Identify which cell holds the provided text, then report its (x, y) central coordinate. 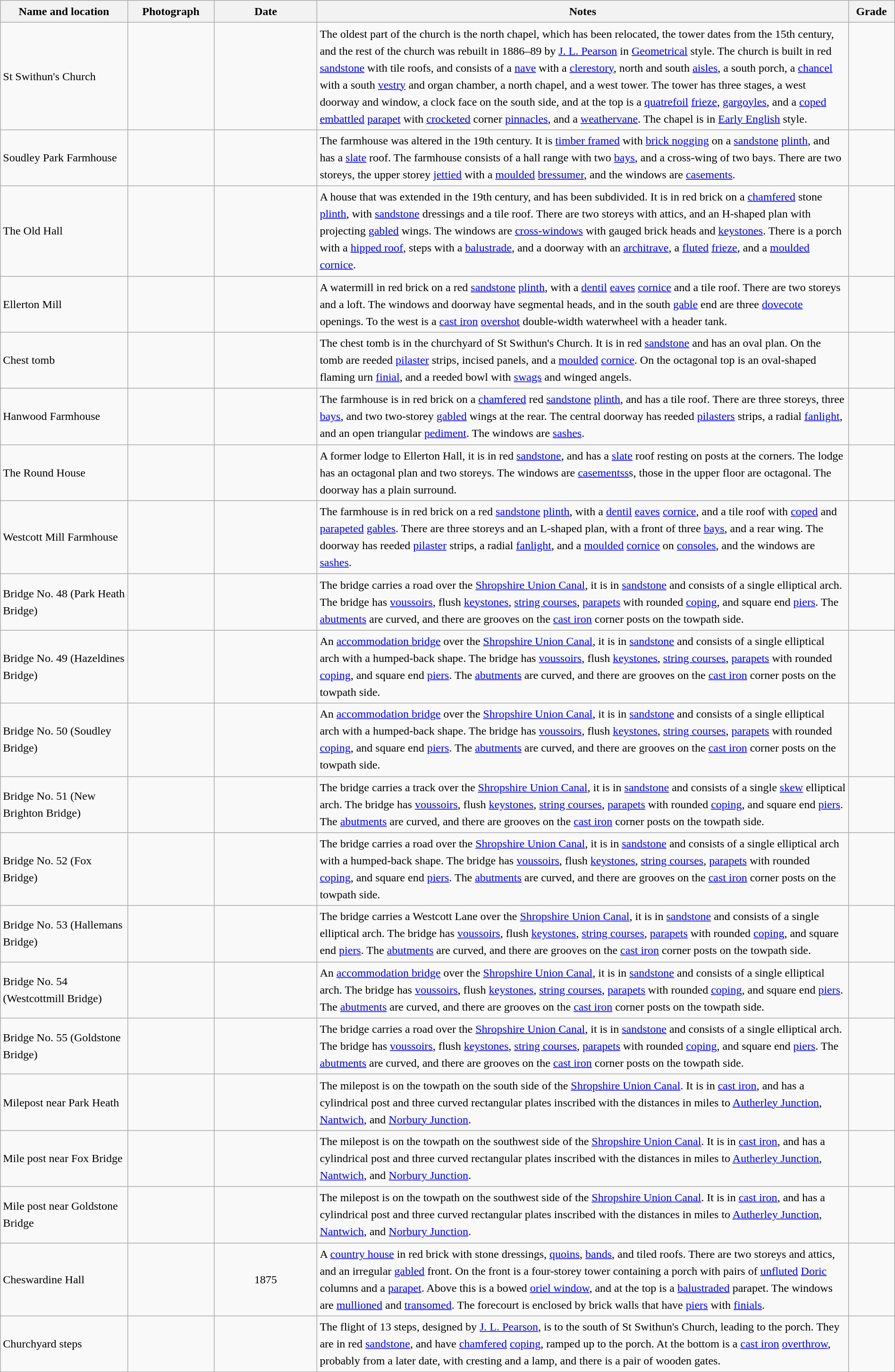
Milepost near Park Heath (64, 1102)
Name and location (64, 11)
Bridge No. 49 (Hazeldines Bridge) (64, 666)
The Round House (64, 473)
Bridge No. 51 (New Brighton Bridge) (64, 805)
Notes (583, 11)
Bridge No. 53 (Hallemans Bridge) (64, 934)
Cheswardine Hall (64, 1280)
The Old Hall (64, 231)
Photograph (171, 11)
Soudley Park Farmhouse (64, 158)
Hanwood Farmhouse (64, 416)
Bridge No. 52 (Fox Bridge) (64, 869)
Bridge No. 55 (Goldstone Bridge) (64, 1046)
Churchyard steps (64, 1344)
Bridge No. 54 (Westcottmill Bridge) (64, 990)
1875 (266, 1280)
Chest tomb (64, 360)
Date (266, 11)
Mile post near Fox Bridge (64, 1159)
Westcott Mill Farmhouse (64, 537)
Ellerton Mill (64, 304)
Bridge No. 48 (Park Heath Bridge) (64, 602)
St Swithun's Church (64, 76)
Bridge No. 50 (Soudley Bridge) (64, 740)
Mile post near Goldstone Bridge (64, 1214)
Grade (871, 11)
